Locate the cell with the specified text and output its (x, y) center coordinate. 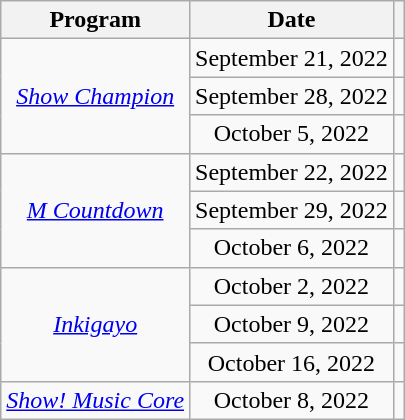
October 2, 2022 (292, 286)
October 6, 2022 (292, 248)
Show! Music Core (96, 400)
Show Champion (96, 96)
September 22, 2022 (292, 172)
M Countdown (96, 210)
September 29, 2022 (292, 210)
September 21, 2022 (292, 58)
October 8, 2022 (292, 400)
October 16, 2022 (292, 362)
October 5, 2022 (292, 134)
Date (292, 20)
Program (96, 20)
October 9, 2022 (292, 324)
Inkigayo (96, 324)
September 28, 2022 (292, 96)
